For the text-containing cell, return its midpoint in [x, y] coordinate format. 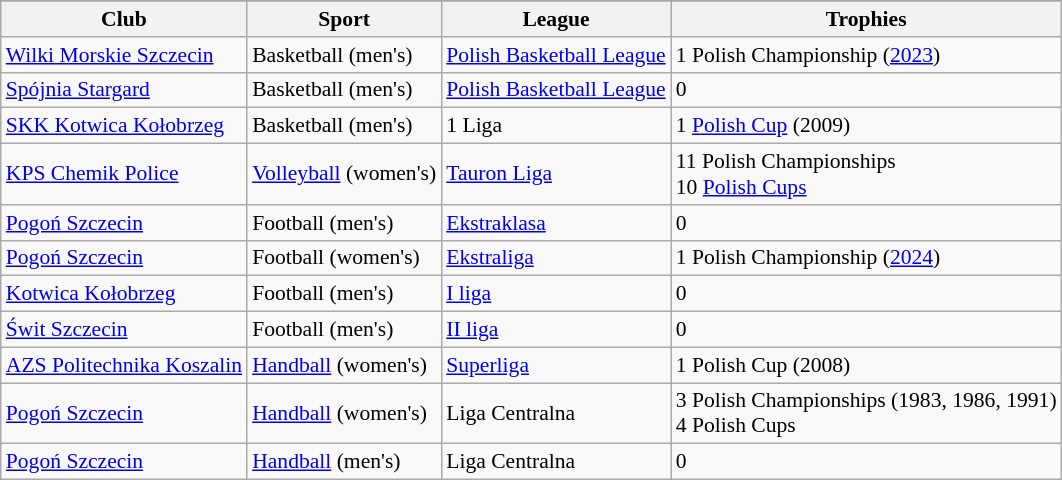
Club [124, 19]
1 Polish Cup (2008) [866, 365]
Football (women's) [344, 258]
II liga [556, 330]
Volleyball (women's) [344, 174]
Trophies [866, 19]
1 Polish Championship (2023) [866, 55]
11 Polish Championships10 Polish Cups [866, 174]
3 Polish Championships (1983, 1986, 1991)4 Polish Cups [866, 414]
Tauron Liga [556, 174]
Superliga [556, 365]
Ekstraklasa [556, 223]
Sport [344, 19]
1 Polish Cup (2009) [866, 126]
Kotwica Kołobrzeg [124, 294]
Spójnia Stargard [124, 90]
KPS Chemik Police [124, 174]
League [556, 19]
1 Polish Championship (2024) [866, 258]
AZS Politechnika Koszalin [124, 365]
Handball (men's) [344, 462]
I liga [556, 294]
Świt Szczecin [124, 330]
1 Liga [556, 126]
SKK Kotwica Kołobrzeg [124, 126]
Wilki Morskie Szczecin [124, 55]
Ekstraliga [556, 258]
